Scan for the cell matching the given text and deliver its (X, Y) coordinate at center. 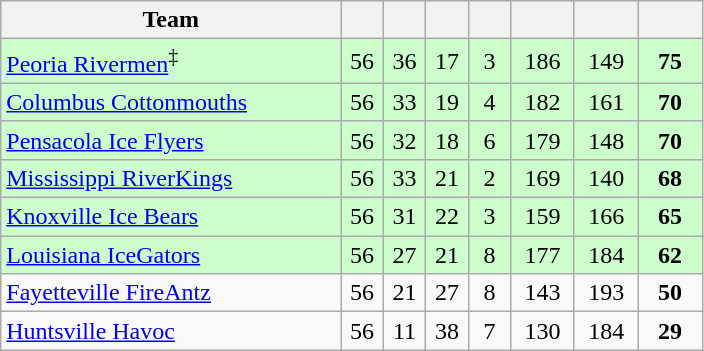
31 (404, 217)
Knoxville Ice Bears (171, 217)
140 (606, 178)
68 (670, 178)
6 (489, 140)
Columbus Cottonmouths (171, 102)
193 (606, 293)
Mississippi RiverKings (171, 178)
Fayetteville FireAntz (171, 293)
7 (489, 331)
177 (543, 255)
161 (606, 102)
4 (489, 102)
Louisiana IceGators (171, 255)
2 (489, 178)
179 (543, 140)
18 (447, 140)
65 (670, 217)
50 (670, 293)
169 (543, 178)
32 (404, 140)
Team (171, 20)
159 (543, 217)
22 (447, 217)
Peoria Rivermen‡ (171, 62)
19 (447, 102)
11 (404, 331)
17 (447, 62)
Pensacola Ice Flyers (171, 140)
38 (447, 331)
29 (670, 331)
Huntsville Havoc (171, 331)
130 (543, 331)
75 (670, 62)
143 (543, 293)
148 (606, 140)
36 (404, 62)
182 (543, 102)
166 (606, 217)
62 (670, 255)
186 (543, 62)
149 (606, 62)
